Output the (x, y) coordinate of the center of the cell containing the given text.  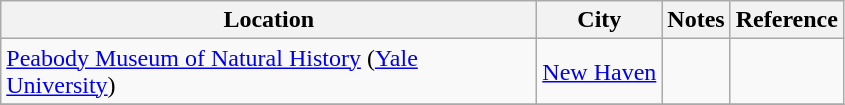
Peabody Museum of Natural History (Yale University) (269, 72)
City (600, 20)
Reference (786, 20)
Location (269, 20)
New Haven (600, 72)
Notes (696, 20)
